Identify which cell holds the provided text, then report its [x, y] central coordinate. 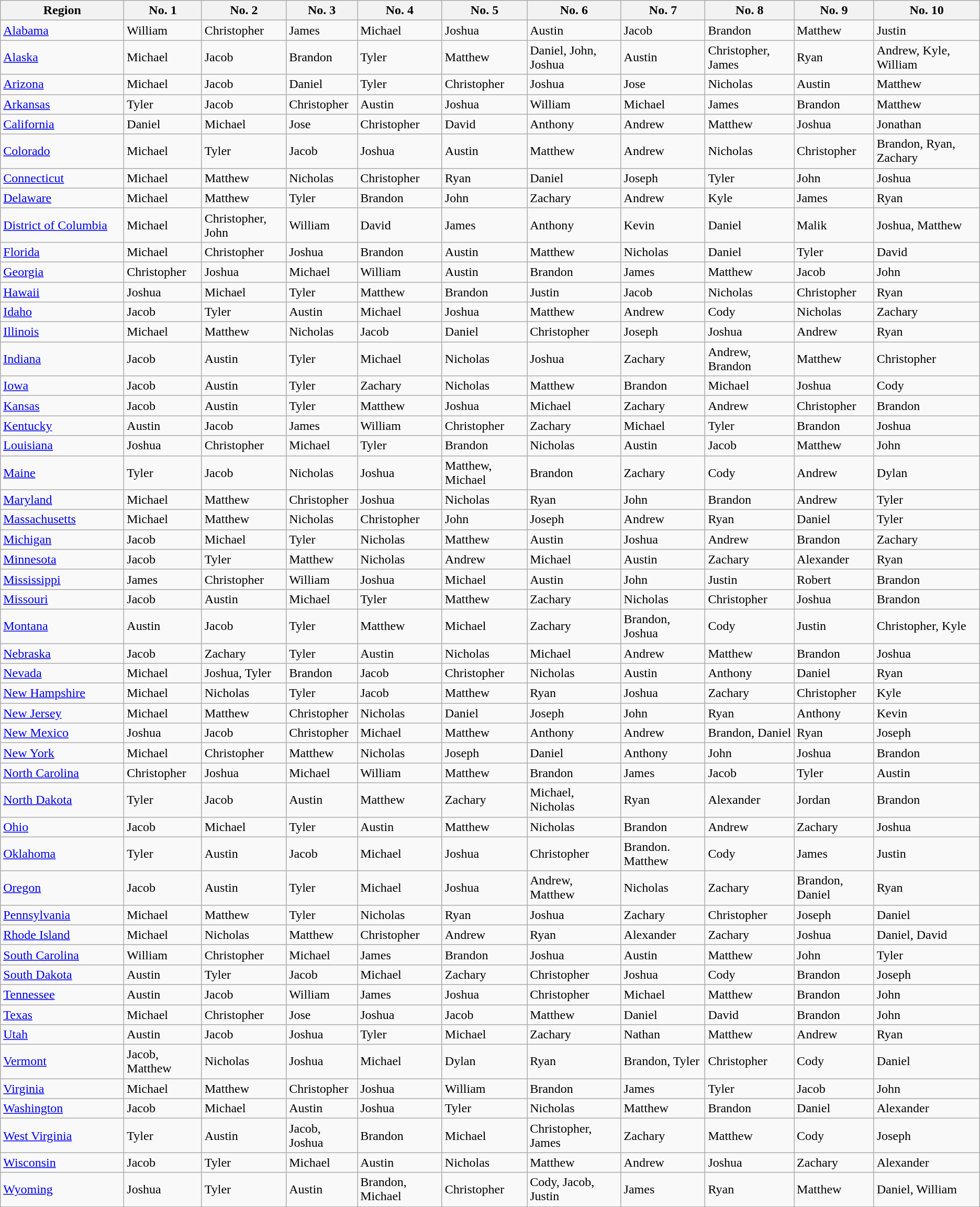
Andrew, Brandon [750, 359]
Brandon, Ryan, Zachary [927, 151]
No. 1 [163, 10]
Nebraska [62, 653]
California [62, 124]
Nathan [663, 1035]
Brandon. Matthew [663, 854]
Massachusetts [62, 519]
Christopher, John [244, 225]
No. 4 [400, 10]
Iowa [62, 386]
Matthew, Michael [484, 472]
Hawaii [62, 292]
South Dakota [62, 975]
Colorado [62, 151]
Missouri [62, 599]
Illinois [62, 332]
North Carolina [62, 773]
Joshua, Matthew [927, 225]
Jonathan [927, 124]
Alaska [62, 58]
Oklahoma [62, 854]
No. 2 [244, 10]
Wyoming [62, 1190]
Brandon, Tyler [663, 1062]
Virginia [62, 1089]
Vermont [62, 1062]
Jacob, Matthew [163, 1062]
Mississippi [62, 579]
Kentucky [62, 426]
West Virginia [62, 1135]
Delaware [62, 198]
Cody, Jacob, Justin [574, 1190]
Arizona [62, 84]
No. 9 [834, 10]
Malik [834, 225]
Idaho [62, 312]
North Dakota [62, 800]
Florida [62, 252]
Wisconsin [62, 1162]
District of Columbia [62, 225]
No. 5 [484, 10]
South Carolina [62, 955]
Brandon, Michael [400, 1190]
Andrew, Kyle, William [927, 58]
Texas [62, 1014]
New Mexico [62, 733]
Maryland [62, 500]
New York [62, 753]
No. 8 [750, 10]
Washington [62, 1109]
No. 3 [322, 10]
Michael, Nicholas [574, 800]
Connecticut [62, 178]
Utah [62, 1035]
Minnesota [62, 559]
New Hampshire [62, 693]
Brandon, Joshua [663, 626]
Rhode Island [62, 935]
Daniel, John, Joshua [574, 58]
Joshua, Tyler [244, 673]
Maine [62, 472]
Ohio [62, 827]
Daniel, David [927, 935]
Nevada [62, 673]
No. 6 [574, 10]
Robert [834, 579]
Louisiana [62, 446]
Arkansas [62, 104]
Jacob, Joshua [322, 1135]
Christopher, Kyle [927, 626]
Oregon [62, 888]
Region [62, 10]
Michigan [62, 539]
Daniel, William [927, 1190]
New Jersey [62, 713]
Alabama [62, 30]
Montana [62, 626]
Jordan [834, 800]
No. 7 [663, 10]
Georgia [62, 272]
No. 10 [927, 10]
Indiana [62, 359]
Andrew, Matthew [574, 888]
Tennessee [62, 994]
Kansas [62, 406]
Pennsylvania [62, 915]
